Detect which cell encompasses the target text, then output its [x, y] center coordinate. 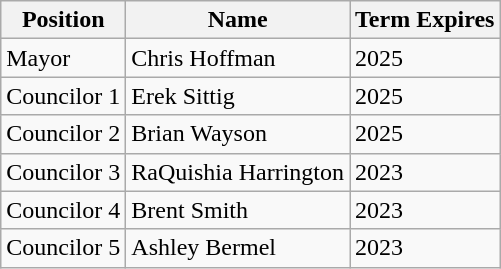
Councilor 5 [64, 248]
Councilor 2 [64, 134]
Brian Wayson [238, 134]
Chris Hoffman [238, 58]
Mayor [64, 58]
Position [64, 20]
Councilor 4 [64, 210]
Ashley Bermel [238, 248]
Erek Sittig [238, 96]
Name [238, 20]
Councilor 1 [64, 96]
Councilor 3 [64, 172]
Term Expires [425, 20]
Brent Smith [238, 210]
RaQuishia Harrington [238, 172]
